Pinpoint the cell where the given text exists, returning its [x, y] midpoint coordinate. 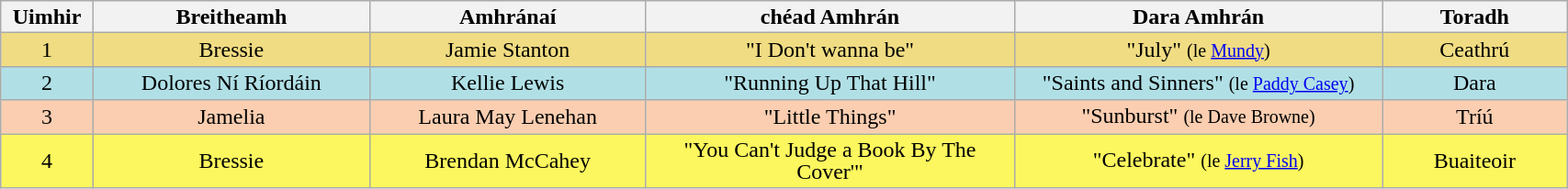
Tríú [1475, 117]
Laura May Lenehan [507, 117]
Breitheamh [231, 17]
1 [48, 50]
Toradh [1475, 17]
Brendan McCahey [507, 161]
4 [48, 161]
2 [48, 83]
Ceathrú [1475, 50]
"You Can't Judge a Book By The Cover'" [830, 161]
Buaiteoir [1475, 161]
"Running Up That Hill" [830, 83]
chéad Amhrán [830, 17]
3 [48, 117]
"Little Things" [830, 117]
Dara Amhrán [1198, 17]
Dolores Ní Ríordáin [231, 83]
"Celebrate" (le Jerry Fish) [1198, 161]
Amhránaí [507, 17]
Uimhir [48, 17]
Jamelia [231, 117]
Jamie Stanton [507, 50]
Dara [1475, 83]
"I Don't wanna be" [830, 50]
"Saints and Sinners" (le Paddy Casey) [1198, 83]
Kellie Lewis [507, 83]
"Sunburst" (le Dave Browne) [1198, 117]
"July" (le Mundy) [1198, 50]
